Determine the (X, Y) coordinate at the center of the cell enclosing the given text.  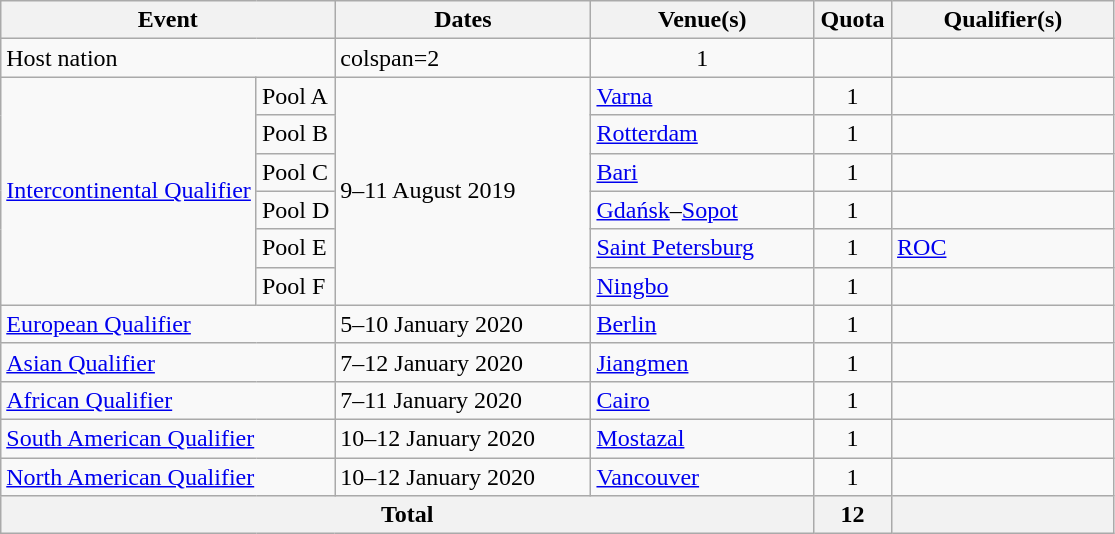
Saint Petersburg (702, 248)
Host nation (168, 58)
Pool C (295, 172)
Berlin (702, 324)
Total (408, 515)
South American Qualifier (168, 438)
Asian Qualifier (168, 362)
Quota (853, 20)
Pool D (295, 210)
Gdańsk–Sopot (702, 210)
Jiangmen (702, 362)
Pool E (295, 248)
Bari (702, 172)
Vancouver (702, 477)
9–11 August 2019 (463, 191)
African Qualifier (168, 400)
Rotterdam (702, 134)
Pool A (295, 96)
Mostazal (702, 438)
Varna (702, 96)
colspan=2 (463, 58)
Qualifier(s) (1004, 20)
5–10 January 2020 (463, 324)
Ningbo (702, 286)
European Qualifier (168, 324)
12 (853, 515)
Dates (463, 20)
North American Qualifier (168, 477)
Cairo (702, 400)
Pool B (295, 134)
ROC (1004, 248)
Event (168, 20)
7–12 January 2020 (463, 362)
Venue(s) (702, 20)
Intercontinental Qualifier (129, 191)
Pool F (295, 286)
7–11 January 2020 (463, 400)
